Extract the (X, Y) coordinate from the center of the cell holding the provided text.  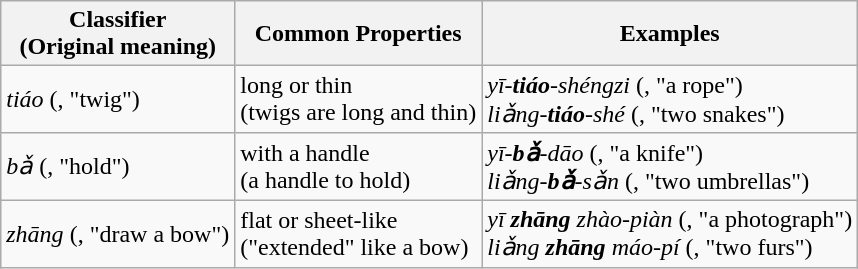
yī zhāng zhào-piàn (, "a photograph")liǎng zhāng máo-pí (, "two furs") (670, 234)
yī-tiáo-shéngzi (, "a rope")liǎng-tiáo-shé (, "two snakes") (670, 100)
tiáo (, "twig") (118, 100)
bǎ (, "hold") (118, 166)
Classifier(Original meaning) (118, 34)
Examples (670, 34)
with a handle(a handle to hold) (358, 166)
Common Properties (358, 34)
long or thin(twigs are long and thin) (358, 100)
yī-bǎ-dāo (, "a knife")liǎng-bǎ-sǎn (, "two umbrellas") (670, 166)
flat or sheet-like("extended" like a bow) (358, 234)
zhāng (, "draw a bow") (118, 234)
